Identify which cell holds the provided text, then report its [X, Y] central coordinate. 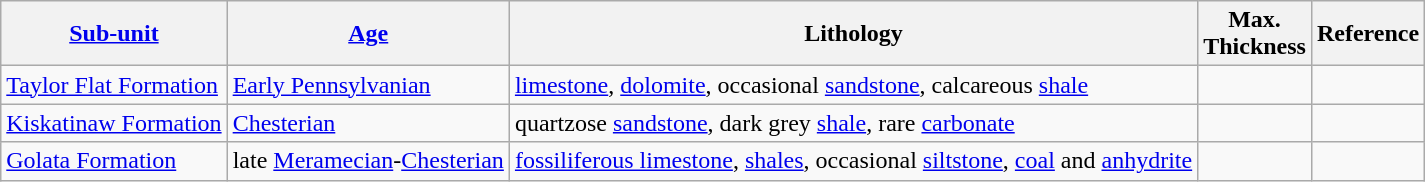
limestone, dolomite, occasional sandstone, calcareous shale [853, 85]
late Meramecian-Chesterian [368, 161]
Taylor Flat Formation [114, 85]
Sub-unit [114, 34]
fossiliferous limestone, shales, occasional siltstone, coal and anhydrite [853, 161]
Reference [1368, 34]
Age [368, 34]
quartzose sandstone, dark grey shale, rare carbonate [853, 123]
Max.Thickness [1255, 34]
Chesterian [368, 123]
Kiskatinaw Formation [114, 123]
Early Pennsylvanian [368, 85]
Golata Formation [114, 161]
Lithology [853, 34]
